Scan for the cell matching the given text and deliver its [x, y] coordinate at center. 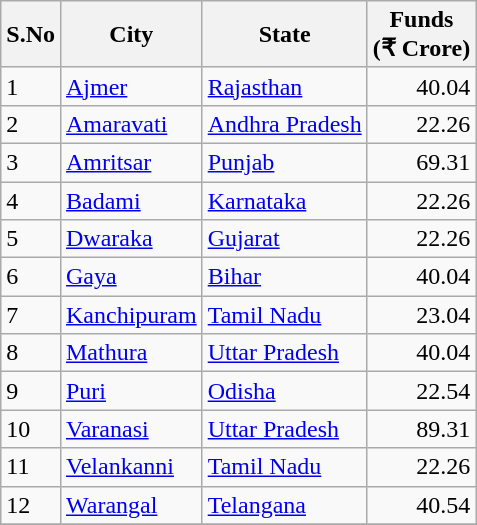
Velankanni [131, 467]
Telangana [284, 505]
3 [31, 162]
Dwaraka [131, 239]
S.No [31, 34]
Punjab [284, 162]
Badami [131, 201]
Amaravati [131, 124]
City [131, 34]
7 [31, 315]
Andhra Pradesh [284, 124]
5 [31, 239]
Odisha [284, 391]
40.54 [421, 505]
Bihar [284, 277]
12 [31, 505]
Funds(₹ Crore) [421, 34]
Gaya [131, 277]
Puri [131, 391]
10 [31, 429]
Ajmer [131, 86]
11 [31, 467]
69.31 [421, 162]
4 [31, 201]
89.31 [421, 429]
23.04 [421, 315]
Mathura [131, 353]
8 [31, 353]
Gujarat [284, 239]
Warangal [131, 505]
Varanasi [131, 429]
Karnataka [284, 201]
Kanchipuram [131, 315]
State [284, 34]
9 [31, 391]
1 [31, 86]
22.54 [421, 391]
2 [31, 124]
Amritsar [131, 162]
6 [31, 277]
Rajasthan [284, 86]
